For the text-containing cell, return its midpoint in (x, y) coordinate format. 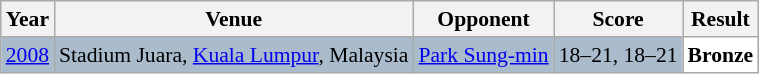
Opponent (483, 19)
Score (618, 19)
Venue (234, 19)
18–21, 18–21 (618, 55)
Year (28, 19)
Result (721, 19)
Stadium Juara, Kuala Lumpur, Malaysia (234, 55)
Park Sung-min (483, 55)
Bronze (721, 55)
2008 (28, 55)
